Output the [x, y] coordinate of the center of the cell containing the given text.  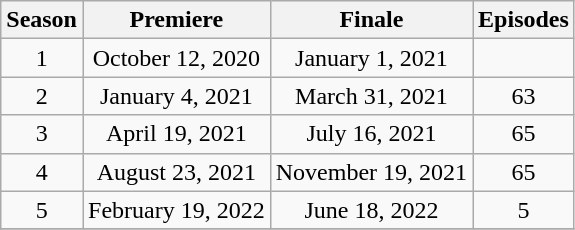
4 [42, 172]
Finale [371, 20]
August 23, 2021 [176, 172]
Premiere [176, 20]
February 19, 2022 [176, 210]
January 4, 2021 [176, 96]
3 [42, 134]
July 16, 2021 [371, 134]
1 [42, 58]
March 31, 2021 [371, 96]
Season [42, 20]
2 [42, 96]
June 18, 2022 [371, 210]
November 19, 2021 [371, 172]
63 [524, 96]
January 1, 2021 [371, 58]
April 19, 2021 [176, 134]
October 12, 2020 [176, 58]
Episodes [524, 20]
